Scan for the cell matching the given text and deliver its (X, Y) coordinate at center. 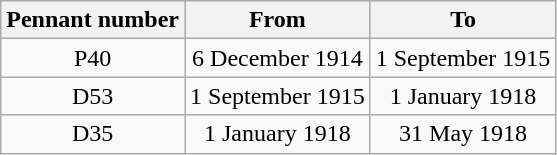
To (463, 20)
From (277, 20)
6 December 1914 (277, 58)
Pennant number (93, 20)
D35 (93, 134)
D53 (93, 96)
31 May 1918 (463, 134)
P40 (93, 58)
